Provide the (X, Y) coordinate of the cell's center where the given text is located.  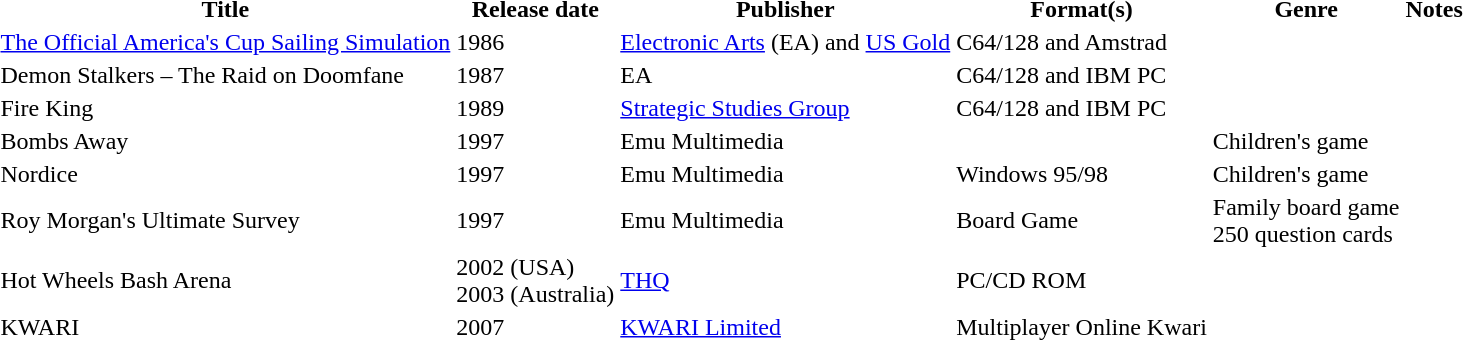
1987 (536, 75)
2002 (USA)2003 (Australia) (536, 280)
THQ (786, 280)
C64/128 and Amstrad (1082, 42)
1986 (536, 42)
Electronic Arts (EA) and US Gold (786, 42)
Windows 95/98 (1082, 174)
1989 (536, 108)
Family board game250 question cards (1306, 220)
EA (786, 75)
Strategic Studies Group (786, 108)
PC/CD ROM (1082, 280)
Board Game (1082, 220)
